Return the [X, Y] coordinate for the center point of the cell that contains the specified text.  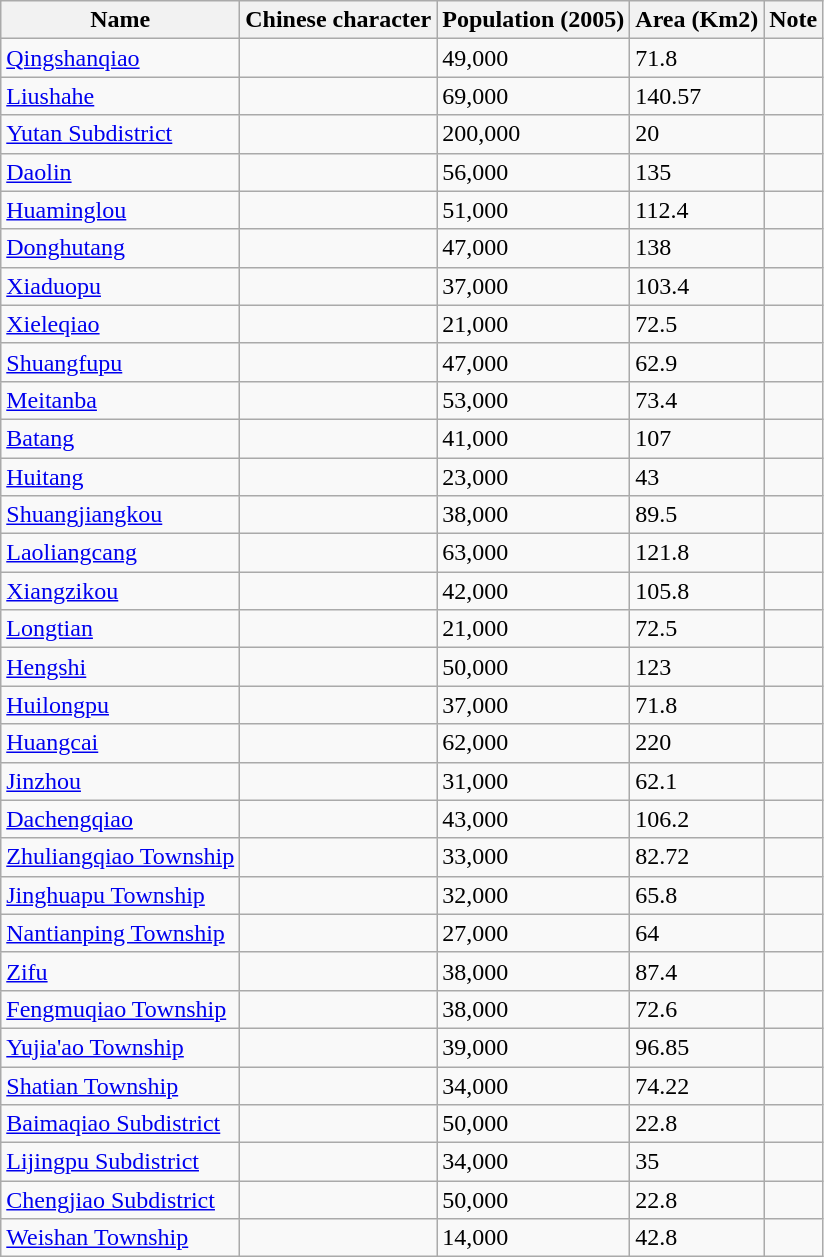
62.9 [697, 362]
Xiangzikou [120, 591]
Xiaduopu [120, 286]
Lijingpu Subdistrict [120, 1162]
Shuangjiangkou [120, 515]
14,000 [534, 1238]
62,000 [534, 743]
Huitang [120, 477]
Nantianping Township [120, 933]
Huaminglou [120, 210]
35 [697, 1162]
Shuangfupu [120, 362]
Jinghuapu Township [120, 895]
64 [697, 933]
Fengmuqiao Township [120, 1009]
Huilongpu [120, 705]
32,000 [534, 895]
43 [697, 477]
Jinzhou [120, 781]
Xieleqiao [120, 324]
Name [120, 20]
27,000 [534, 933]
63,000 [534, 553]
Population (2005) [534, 20]
Yujia'ao Township [120, 1047]
73.4 [697, 400]
135 [697, 172]
140.57 [697, 96]
72.6 [697, 1009]
Chengjiao Subdistrict [120, 1200]
62.1 [697, 781]
138 [697, 248]
Daolin [120, 172]
Zifu [120, 971]
82.72 [697, 857]
107 [697, 438]
Longtian [120, 629]
96.85 [697, 1047]
23,000 [534, 477]
Zhuliangqiao Township [120, 857]
41,000 [534, 438]
69,000 [534, 96]
Liushahe [120, 96]
56,000 [534, 172]
89.5 [697, 515]
51,000 [534, 210]
Area (Km2) [697, 20]
Donghutang [120, 248]
Dachengqiao [120, 819]
53,000 [534, 400]
105.8 [697, 591]
49,000 [534, 58]
Shatian Township [120, 1085]
Huangcai [120, 743]
39,000 [534, 1047]
65.8 [697, 895]
106.2 [697, 819]
Batang [120, 438]
Hengshi [120, 667]
123 [697, 667]
112.4 [697, 210]
Laoliangcang [120, 553]
Baimaqiao Subdistrict [120, 1124]
42,000 [534, 591]
Note [794, 20]
33,000 [534, 857]
Qingshanqiao [120, 58]
74.22 [697, 1085]
31,000 [534, 781]
20 [697, 134]
220 [697, 743]
87.4 [697, 971]
42.8 [697, 1238]
43,000 [534, 819]
Meitanba [120, 400]
Yutan Subdistrict [120, 134]
121.8 [697, 553]
Weishan Township [120, 1238]
Chinese character [338, 20]
200,000 [534, 134]
103.4 [697, 286]
